Pinpoint the cell where the given text exists, returning its [X, Y] midpoint coordinate. 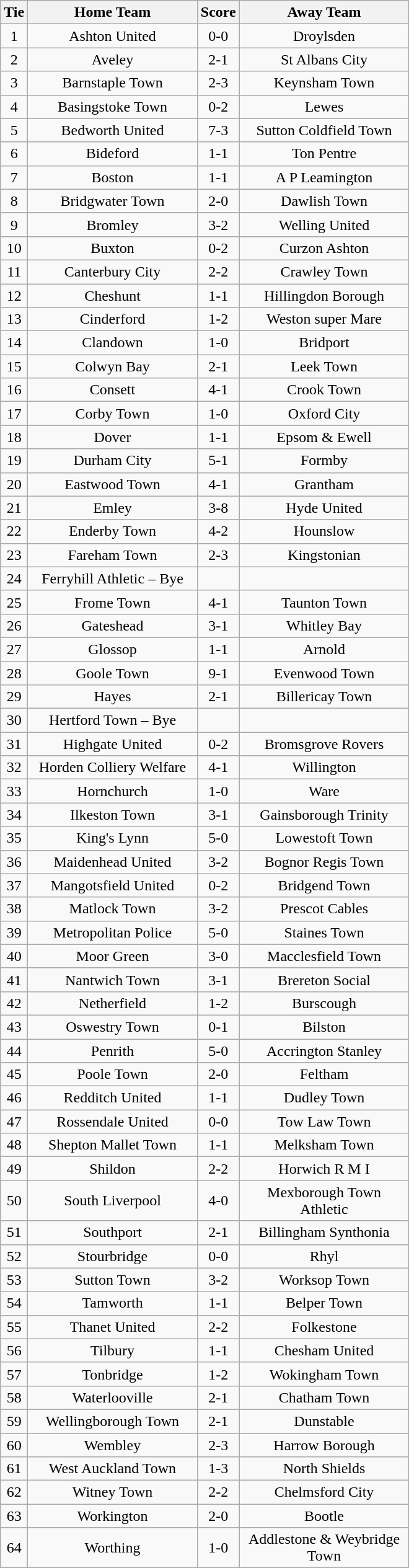
Arnold [324, 649]
12 [14, 296]
Brereton Social [324, 980]
Aveley [113, 60]
Addlestone & Weybridge Town [324, 1548]
Epsom & Ewell [324, 437]
40 [14, 956]
Consett [113, 390]
Home Team [113, 12]
59 [14, 1421]
Folkestone [324, 1327]
Bognor Regis Town [324, 862]
35 [14, 838]
20 [14, 484]
19 [14, 461]
Feltham [324, 1074]
0-1 [218, 1027]
Bilston [324, 1027]
Grantham [324, 484]
Workington [113, 1516]
Stourbridge [113, 1256]
Ferryhill Athletic – Bye [113, 578]
Chelmsford City [324, 1492]
Horwich R M I [324, 1169]
5 [14, 130]
34 [14, 815]
23 [14, 555]
Melksham Town [324, 1145]
15 [14, 366]
King's Lynn [113, 838]
Tonbridge [113, 1374]
Enderby Town [113, 531]
18 [14, 437]
Cinderford [113, 319]
Hornchurch [113, 791]
Ashton United [113, 36]
Worthing [113, 1548]
Durham City [113, 461]
Away Team [324, 12]
17 [14, 414]
52 [14, 1256]
32 [14, 768]
Bideford [113, 154]
Sutton Coldfield Town [324, 130]
Lowestoft Town [324, 838]
Chesham United [324, 1350]
Redditch United [113, 1098]
Bromsgrove Rovers [324, 744]
Weston super Mare [324, 319]
Chatham Town [324, 1397]
26 [14, 626]
Clandown [113, 343]
Sutton Town [113, 1280]
Tilbury [113, 1350]
Taunton Town [324, 602]
57 [14, 1374]
Billericay Town [324, 697]
Prescot Cables [324, 909]
7 [14, 177]
Canterbury City [113, 272]
Waterlooville [113, 1397]
Keynsham Town [324, 83]
Glossop [113, 649]
Kingstonian [324, 555]
10 [14, 248]
3-8 [218, 508]
Belper Town [324, 1303]
Thanet United [113, 1327]
Leek Town [324, 366]
Oswestry Town [113, 1027]
5-1 [218, 461]
56 [14, 1350]
Nantwich Town [113, 980]
Horden Colliery Welfare [113, 768]
Macclesfield Town [324, 956]
Shildon [113, 1169]
Hounslow [324, 531]
Highgate United [113, 744]
Rossendale United [113, 1122]
Dudley Town [324, 1098]
33 [14, 791]
Dunstable [324, 1421]
Worksop Town [324, 1280]
Fareham Town [113, 555]
Formby [324, 461]
Cheshunt [113, 296]
42 [14, 1003]
28 [14, 673]
Lewes [324, 107]
Curzon Ashton [324, 248]
4-0 [218, 1200]
4 [14, 107]
24 [14, 578]
Maidenhead United [113, 862]
Metropolitan Police [113, 932]
Netherfield [113, 1003]
Hayes [113, 697]
Willington [324, 768]
Dover [113, 437]
16 [14, 390]
21 [14, 508]
60 [14, 1445]
Tow Law Town [324, 1122]
25 [14, 602]
Crook Town [324, 390]
7-3 [218, 130]
Dawlish Town [324, 201]
Penrith [113, 1051]
Bedworth United [113, 130]
9-1 [218, 673]
Gainsborough Trinity [324, 815]
1 [14, 36]
54 [14, 1303]
43 [14, 1027]
Burscough [324, 1003]
Frome Town [113, 602]
44 [14, 1051]
30 [14, 720]
Accrington Stanley [324, 1051]
1-3 [218, 1469]
48 [14, 1145]
Colwyn Bay [113, 366]
31 [14, 744]
61 [14, 1469]
9 [14, 224]
Wellingborough Town [113, 1421]
Bridgwater Town [113, 201]
Gateshead [113, 626]
Tie [14, 12]
38 [14, 909]
Hertford Town – Bye [113, 720]
Bridgend Town [324, 885]
39 [14, 932]
55 [14, 1327]
Droylsden [324, 36]
Barnstaple Town [113, 83]
22 [14, 531]
62 [14, 1492]
27 [14, 649]
37 [14, 885]
Staines Town [324, 932]
Moor Green [113, 956]
Southport [113, 1233]
Corby Town [113, 414]
8 [14, 201]
Bridport [324, 343]
Emley [113, 508]
North Shields [324, 1469]
3-0 [218, 956]
63 [14, 1516]
4-2 [218, 531]
Rhyl [324, 1256]
Mangotsfield United [113, 885]
50 [14, 1200]
Buxton [113, 248]
Oxford City [324, 414]
Tamworth [113, 1303]
Whitley Bay [324, 626]
Boston [113, 177]
41 [14, 980]
46 [14, 1098]
Evenwood Town [324, 673]
St Albans City [324, 60]
Basingstoke Town [113, 107]
51 [14, 1233]
Crawley Town [324, 272]
Witney Town [113, 1492]
Ton Pentre [324, 154]
Hyde United [324, 508]
Bootle [324, 1516]
Shepton Mallet Town [113, 1145]
11 [14, 272]
Ilkeston Town [113, 815]
36 [14, 862]
53 [14, 1280]
A P Leamington [324, 177]
47 [14, 1122]
Mexborough Town Athletic [324, 1200]
64 [14, 1548]
2 [14, 60]
Wembley [113, 1445]
Eastwood Town [113, 484]
Ware [324, 791]
Hillingdon Borough [324, 296]
Score [218, 12]
Wokingham Town [324, 1374]
South Liverpool [113, 1200]
Billingham Synthonia [324, 1233]
6 [14, 154]
Poole Town [113, 1074]
14 [14, 343]
3 [14, 83]
13 [14, 319]
58 [14, 1397]
Welling United [324, 224]
Goole Town [113, 673]
Harrow Borough [324, 1445]
West Auckland Town [113, 1469]
Bromley [113, 224]
45 [14, 1074]
29 [14, 697]
Matlock Town [113, 909]
49 [14, 1169]
